From the cell containing the given text, extract its center point as [x, y] coordinate. 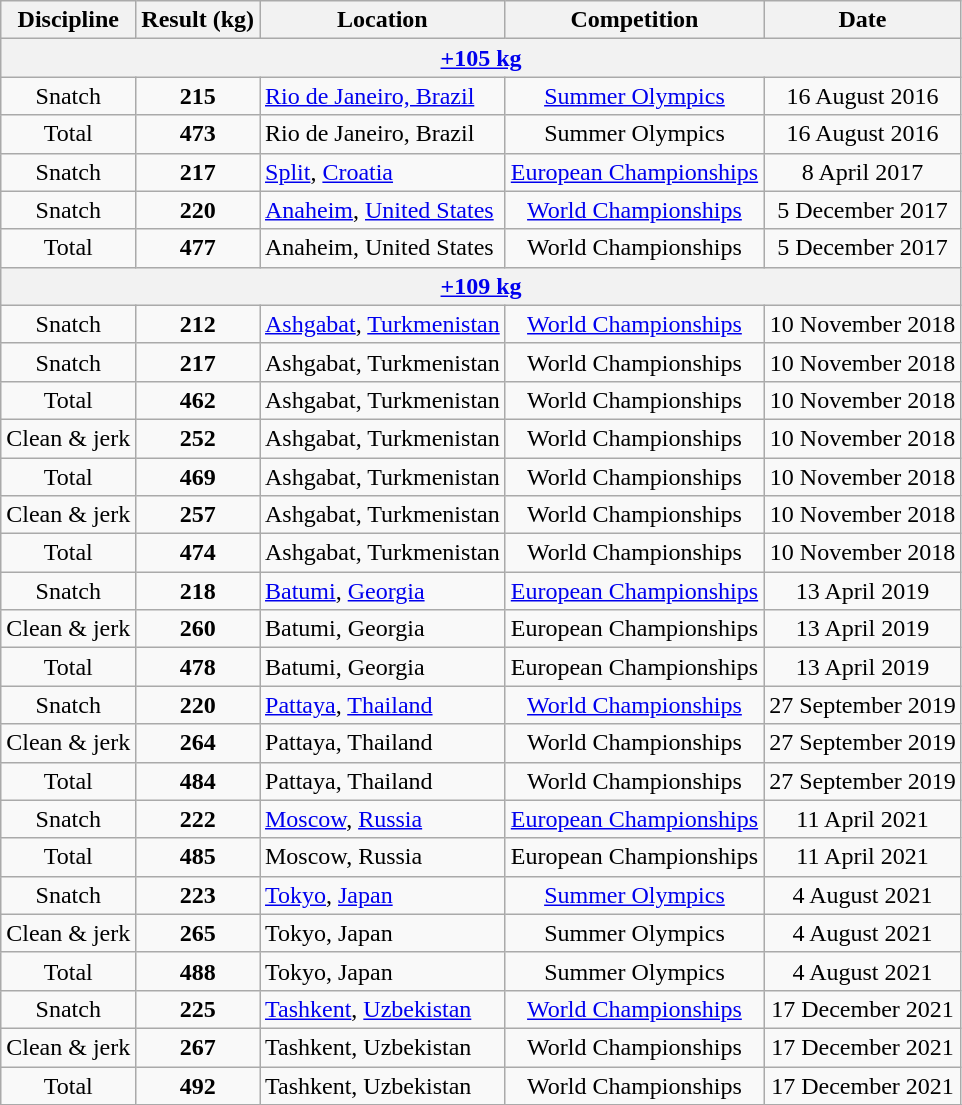
267 [198, 1047]
492 [198, 1085]
Discipline [68, 20]
223 [198, 895]
Competition [634, 20]
485 [198, 857]
+109 kg [482, 286]
Result (kg) [198, 20]
473 [198, 134]
218 [198, 591]
212 [198, 324]
462 [198, 400]
260 [198, 629]
478 [198, 667]
252 [198, 438]
Date [863, 20]
484 [198, 781]
222 [198, 819]
Split, Croatia [383, 172]
477 [198, 248]
469 [198, 477]
488 [198, 971]
225 [198, 1009]
+105 kg [482, 58]
265 [198, 933]
215 [198, 96]
8 April 2017 [863, 172]
474 [198, 553]
264 [198, 743]
Location [383, 20]
257 [198, 515]
